Return the [X, Y] coordinate for the center point of the cell that contains the specified text.  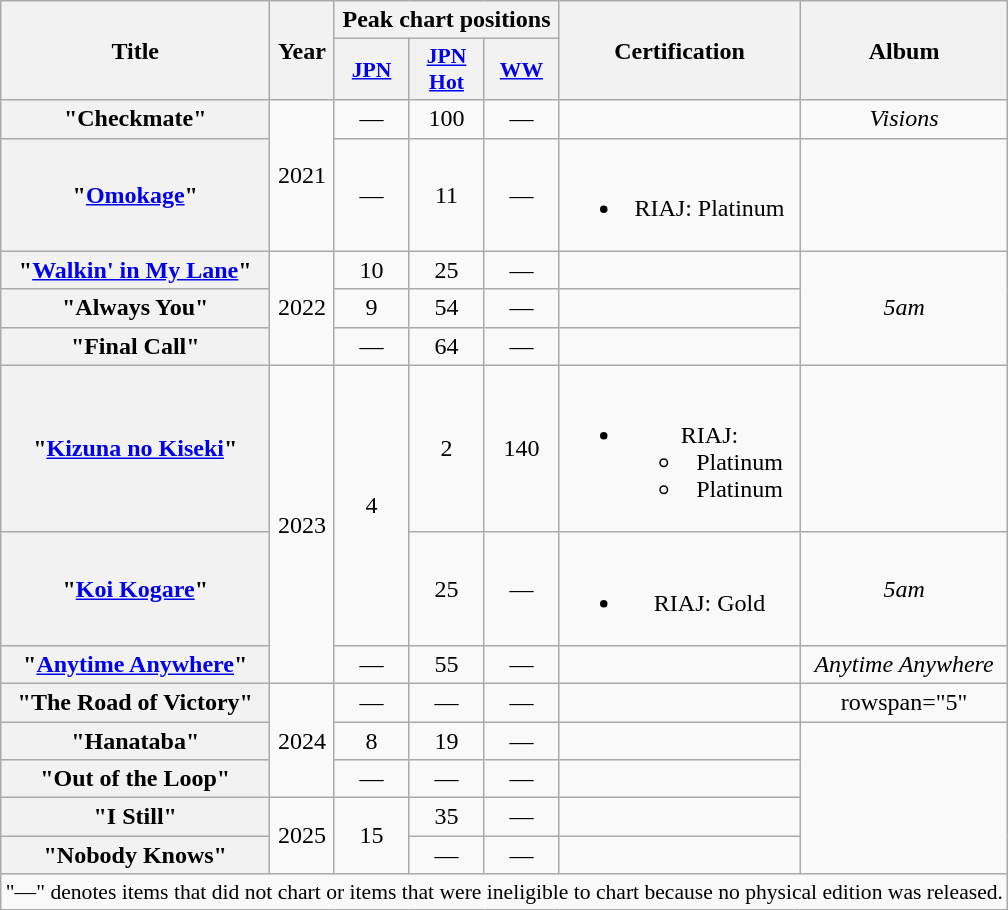
"The Road of Victory" [136, 702]
JPNHot [446, 70]
"Hanataba" [136, 741]
Album [904, 50]
"Always You" [136, 308]
RIAJ: Gold [680, 588]
100 [446, 119]
19 [446, 741]
2021 [302, 176]
WW [522, 70]
"Final Call" [136, 346]
"Out of the Loop" [136, 779]
4 [372, 505]
"Anytime Anywhere" [136, 664]
9 [372, 308]
2023 [302, 524]
Certification [680, 50]
Peak chart positions [446, 20]
"Nobody Knows" [136, 855]
2025 [302, 836]
"—" denotes items that did not chart or items that were ineligible to chart because no physical edition was released. [504, 892]
"I Still" [136, 817]
Anytime Anywhere [904, 664]
10 [372, 270]
Title [136, 50]
64 [446, 346]
2 [446, 448]
"Omokage" [136, 194]
RIAJ:Platinum Platinum [680, 448]
"Kizuna no Kiseki" [136, 448]
15 [372, 836]
54 [446, 308]
8 [372, 741]
11 [446, 194]
RIAJ: Platinum [680, 194]
2024 [302, 740]
55 [446, 664]
rowspan="5" [904, 702]
140 [522, 448]
35 [446, 817]
Year [302, 50]
"Koi Kogare" [136, 588]
JPN [372, 70]
"Walkin' in My Lane" [136, 270]
Visions [904, 119]
"Checkmate" [136, 119]
2022 [302, 308]
